From the cell containing the given text, extract its center point as (x, y) coordinate. 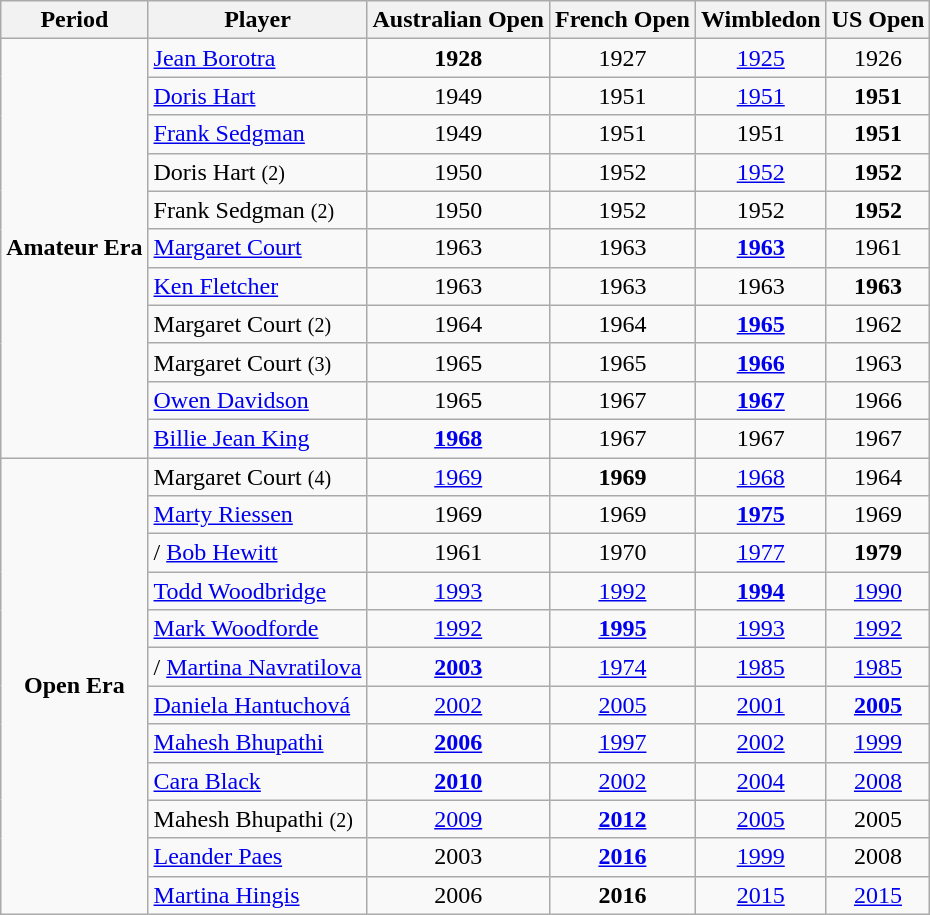
Margaret Court (2) (258, 324)
Doris Hart (2) (258, 172)
Todd Woodbridge (258, 591)
2012 (622, 819)
Frank Sedgman (2) (258, 210)
1928 (458, 58)
Period (74, 20)
1990 (878, 591)
Daniela Hantuchová (258, 705)
1997 (622, 743)
Billie Jean King (258, 438)
French Open (622, 20)
/ Bob Hewitt (258, 553)
US Open (878, 20)
Marty Riessen (258, 515)
Cara Black (258, 781)
1970 (622, 553)
1927 (622, 58)
Martina Hingis (258, 895)
Wimbledon (760, 20)
1962 (878, 324)
/ Martina Navratilova (258, 667)
Owen Davidson (258, 400)
Margaret Court (258, 248)
Australian Open (458, 20)
Mahesh Bhupathi (258, 743)
1974 (622, 667)
Margaret Court (4) (258, 477)
Doris Hart (258, 96)
Jean Borotra (258, 58)
2010 (458, 781)
Open Era (74, 686)
Amateur Era (74, 248)
Mark Woodforde (258, 629)
1977 (760, 553)
Leander Paes (258, 857)
1926 (878, 58)
2004 (760, 781)
2001 (760, 705)
Margaret Court (3) (258, 362)
Player (258, 20)
1994 (760, 591)
Mahesh Bhupathi (2) (258, 819)
Frank Sedgman (258, 134)
1975 (760, 515)
Ken Fletcher (258, 286)
2009 (458, 819)
1925 (760, 58)
1995 (622, 629)
1979 (878, 553)
